Detect which cell encompasses the target text, then output its (x, y) center coordinate. 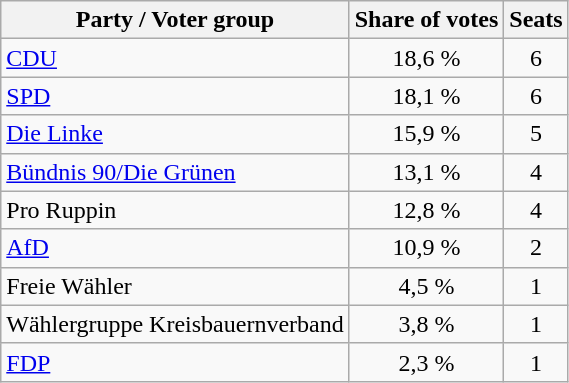
18,1 % (426, 96)
Pro Ruppin (175, 210)
2 (536, 248)
CDU (175, 58)
3,8 % (426, 324)
AfD (175, 248)
Party / Voter group (175, 20)
4,5 % (426, 286)
Bündnis 90/Die Grünen (175, 172)
FDP (175, 362)
5 (536, 134)
Seats (536, 20)
Die Linke (175, 134)
18,6 % (426, 58)
SPD (175, 96)
10,9 % (426, 248)
2,3 % (426, 362)
12,8 % (426, 210)
15,9 % (426, 134)
Wählergruppe Kreisbauernverband (175, 324)
Share of votes (426, 20)
13,1 % (426, 172)
Freie Wähler (175, 286)
